Pinpoint the cell where the given text exists, returning its (x, y) midpoint coordinate. 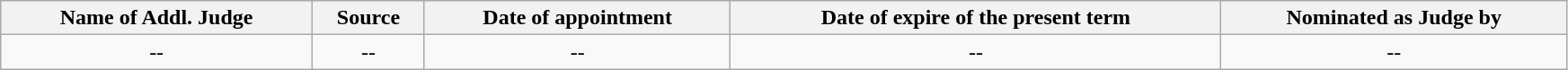
Source (368, 18)
Nominated as Judge by (1395, 18)
Date of expire of the present term (976, 18)
Date of appointment (577, 18)
Name of Addl. Judge (156, 18)
